Scan for the cell matching the given text and deliver its (X, Y) coordinate at center. 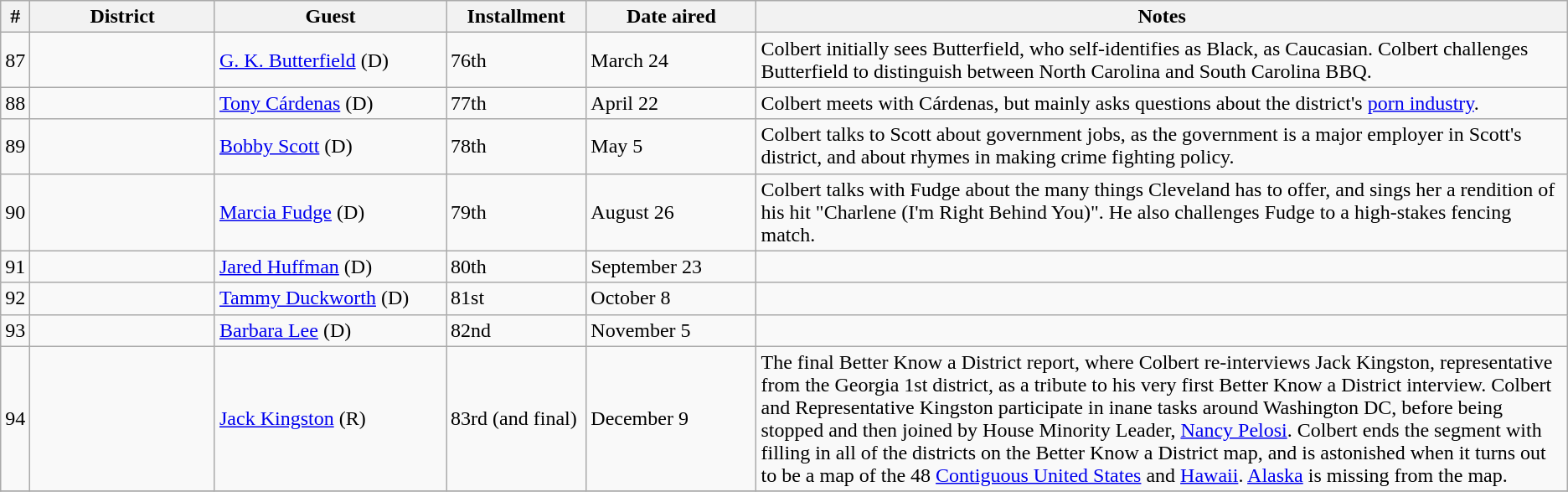
March 24 (672, 60)
September 23 (672, 267)
Date aired (672, 17)
District (122, 17)
93 (15, 330)
83rd (and final) (516, 419)
90 (15, 212)
Tammy Duckworth (D) (330, 298)
# (15, 17)
89 (15, 146)
Bobby Scott (D) (330, 146)
G. K. Butterfield (D) (330, 60)
Installment (516, 17)
80th (516, 267)
December 9 (672, 419)
Tony Cárdenas (D) (330, 103)
April 22 (672, 103)
78th (516, 146)
76th (516, 60)
May 5 (672, 146)
Guest (330, 17)
88 (15, 103)
Jack Kingston (R) (330, 419)
November 5 (672, 330)
77th (516, 103)
82nd (516, 330)
87 (15, 60)
Jared Huffman (D) (330, 267)
Colbert meets with Cárdenas, but mainly asks questions about the district's porn industry. (1162, 103)
79th (516, 212)
August 26 (672, 212)
94 (15, 419)
Notes (1162, 17)
81st (516, 298)
92 (15, 298)
Barbara Lee (D) (330, 330)
Marcia Fudge (D) (330, 212)
October 8 (672, 298)
91 (15, 267)
